Capture the cell that displays the provided text and extract its [X, Y] central coordinate. 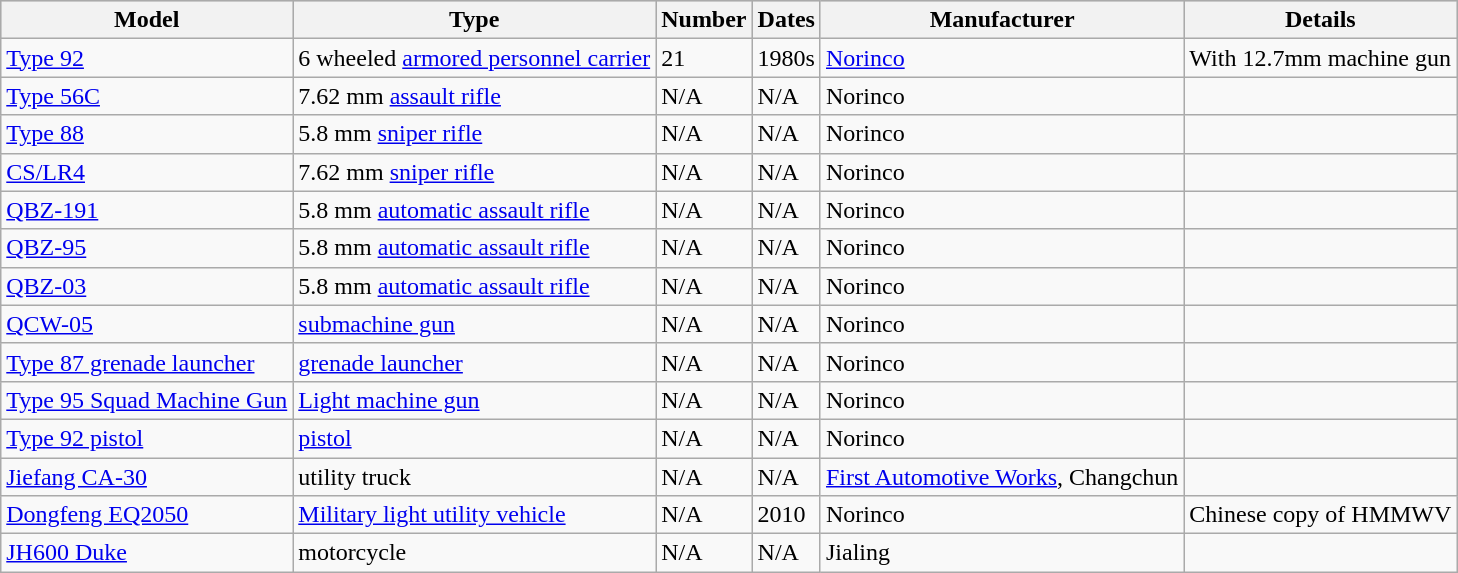
Chinese copy of HMMWV [1320, 515]
Military light utility vehicle [474, 515]
pistol [474, 438]
QCW-05 [147, 324]
5.8 mm sniper rifle [474, 134]
First Automotive Works, Changchun [1002, 477]
2010 [786, 515]
Type 88 [147, 134]
7.62 mm assault rifle [474, 96]
QBZ-03 [147, 286]
grenade launcher [474, 362]
Model [147, 20]
Type 56C [147, 96]
Jiefang CA-30 [147, 477]
submachine gun [474, 324]
Light machine gun [474, 400]
Details [1320, 20]
motorcycle [474, 553]
QBZ-191 [147, 210]
Type 92 pistol [147, 438]
JH600 Duke [147, 553]
Type [474, 20]
Type 92 [147, 58]
1980s [786, 58]
6 wheeled armored personnel carrier [474, 58]
Number [704, 20]
Type 95 Squad Machine Gun [147, 400]
Manufacturer [1002, 20]
Type 87 grenade launcher [147, 362]
With 12.7mm machine gun [1320, 58]
QBZ-95 [147, 248]
Dongfeng EQ2050 [147, 515]
7.62 mm sniper rifle [474, 172]
CS/LR4 [147, 172]
Dates [786, 20]
utility truck [474, 477]
Jialing [1002, 553]
21 [704, 58]
